Extract the (X, Y) coordinate from the center of the cell holding the provided text.  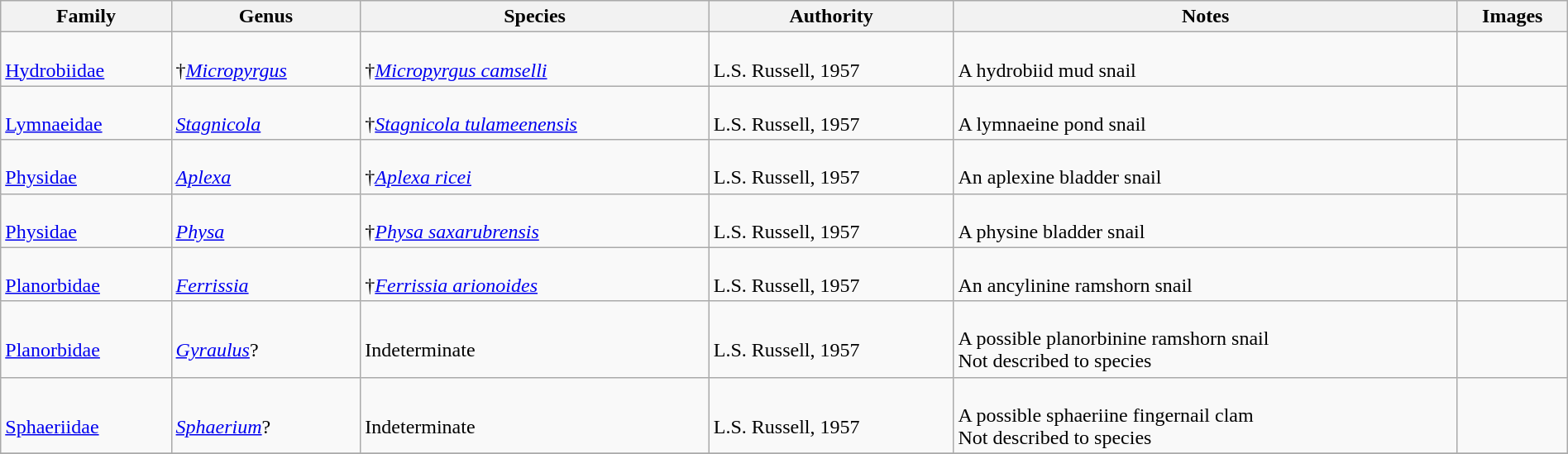
Gyraulus? (266, 339)
Species (535, 17)
†Micropyrgus (266, 60)
†Ferrissia arionoides (535, 275)
†Aplexa ricei (535, 167)
Sphaeriidae (86, 415)
A physine bladder snail (1206, 220)
Notes (1206, 17)
Images (1512, 17)
Sphaerium? (266, 415)
Authority (831, 17)
Physa (266, 220)
Family (86, 17)
A possible planorbinine ramshorn snail Not described to species (1206, 339)
A hydrobiid mud snail (1206, 60)
†Micropyrgus camselli (535, 60)
An aplexine bladder snail (1206, 167)
A possible sphaeriine fingernail clam Not described to species (1206, 415)
An ancylinine ramshorn snail (1206, 275)
Genus (266, 17)
†Physa saxarubrensis (535, 220)
Stagnicola (266, 112)
†Stagnicola tulameenensis (535, 112)
A lymnaeine pond snail (1206, 112)
Hydrobiidae (86, 60)
Aplexa (266, 167)
Lymnaeidae (86, 112)
Ferrissia (266, 275)
